Scan for the cell matching the given text and deliver its (x, y) coordinate at center. 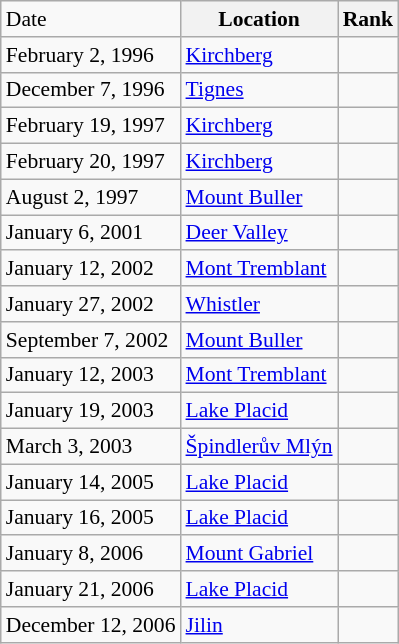
January 12, 2002 (91, 269)
Tignes (260, 90)
January 6, 2001 (91, 233)
Date (91, 19)
March 3, 2003 (91, 447)
January 21, 2006 (91, 589)
August 2, 1997 (91, 197)
February 20, 1997 (91, 162)
January 8, 2006 (91, 554)
Whistler (260, 304)
Rank (368, 19)
September 7, 2002 (91, 340)
January 19, 2003 (91, 411)
Jilin (260, 625)
Location (260, 19)
January 16, 2005 (91, 518)
Mount Gabriel (260, 554)
January 27, 2002 (91, 304)
January 14, 2005 (91, 482)
February 19, 1997 (91, 126)
Špindlerův Mlýn (260, 447)
Deer Valley (260, 233)
January 12, 2003 (91, 375)
February 2, 1996 (91, 55)
December 12, 2006 (91, 625)
December 7, 1996 (91, 90)
